Determine the (x, y) coordinate at the center of the cell enclosing the given text.  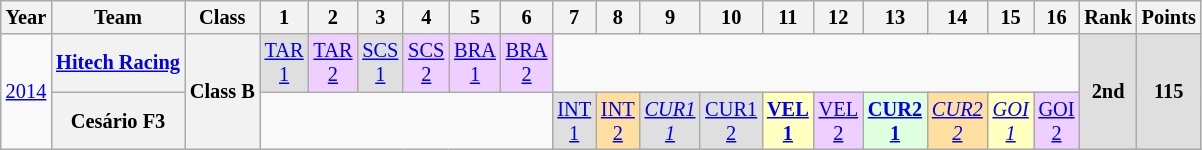
13 (895, 17)
4 (426, 17)
115 (1169, 92)
VEL1 (788, 121)
Cesário F3 (118, 121)
GOI1 (1011, 121)
2 (334, 17)
INT1 (574, 121)
Team (118, 17)
TAR1 (284, 63)
Year (26, 17)
16 (1057, 17)
2014 (26, 92)
Points (1169, 17)
12 (838, 17)
9 (670, 17)
SCS1 (380, 63)
GOI2 (1057, 121)
2nd (1108, 92)
7 (574, 17)
14 (958, 17)
3 (380, 17)
5 (475, 17)
INT2 (618, 121)
CUR21 (895, 121)
Class (222, 17)
6 (527, 17)
1 (284, 17)
10 (731, 17)
Rank (1108, 17)
11 (788, 17)
Class B (222, 92)
SCS2 (426, 63)
CUR12 (731, 121)
8 (618, 17)
Hitech Racing (118, 63)
15 (1011, 17)
BRA1 (475, 63)
BRA2 (527, 63)
VEL2 (838, 121)
CUR11 (670, 121)
TAR2 (334, 63)
CUR22 (958, 121)
